Find where the given text appears and provide that cell's center as [X, Y] coordinate. 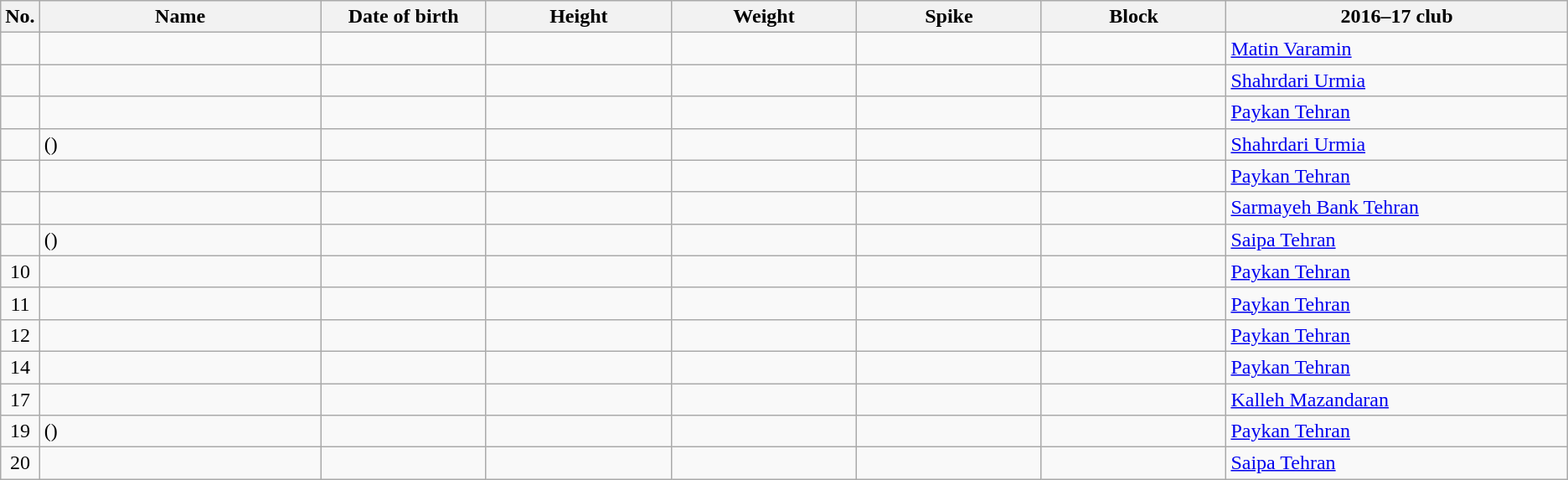
19 [20, 431]
Date of birth [404, 17]
Spike [950, 17]
Weight [764, 17]
Height [578, 17]
Block [1134, 17]
17 [20, 400]
Kalleh Mazandaran [1397, 400]
Matin Varamin [1397, 49]
2016–17 club [1397, 17]
20 [20, 463]
Sarmayeh Bank Tehran [1397, 208]
No. [20, 17]
14 [20, 367]
Name [180, 17]
11 [20, 303]
10 [20, 271]
12 [20, 335]
